Detect which cell encompasses the target text, then output its [X, Y] center coordinate. 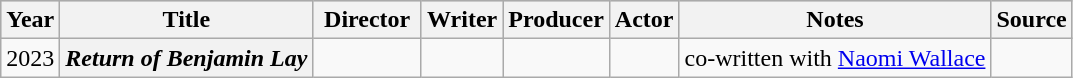
co-written with Naomi Wallace [835, 58]
Source [1032, 20]
Actor [644, 20]
Notes [835, 20]
Return of Benjamin Lay [186, 58]
Producer [556, 20]
Title [186, 20]
Director [368, 20]
Year [30, 20]
Writer [462, 20]
2023 [30, 58]
